Detect which cell encompasses the target text, then output its [X, Y] center coordinate. 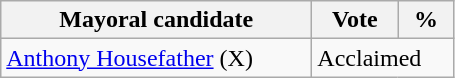
Acclaimed [383, 58]
% [426, 20]
Mayoral candidate [156, 20]
Anthony Housefather (X) [156, 58]
Vote [355, 20]
